From the cell containing the given text, extract its center point as (X, Y) coordinate. 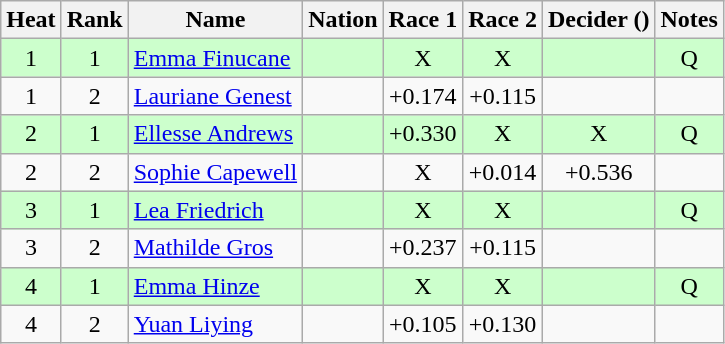
Emma Hinze (215, 286)
+0.330 (423, 134)
Yuan Liying (215, 324)
Nation (343, 20)
+0.105 (423, 324)
Name (215, 20)
+0.237 (423, 248)
+0.014 (503, 172)
+0.174 (423, 96)
+0.130 (503, 324)
Decider () (598, 20)
Mathilde Gros (215, 248)
Heat (31, 20)
Rank (94, 20)
Sophie Capewell (215, 172)
Emma Finucane (215, 58)
Lauriane Genest (215, 96)
+0.536 (598, 172)
Notes (689, 20)
Race 1 (423, 20)
Race 2 (503, 20)
Lea Friedrich (215, 210)
Ellesse Andrews (215, 134)
